Identify which cell holds the provided text, then report its [x, y] central coordinate. 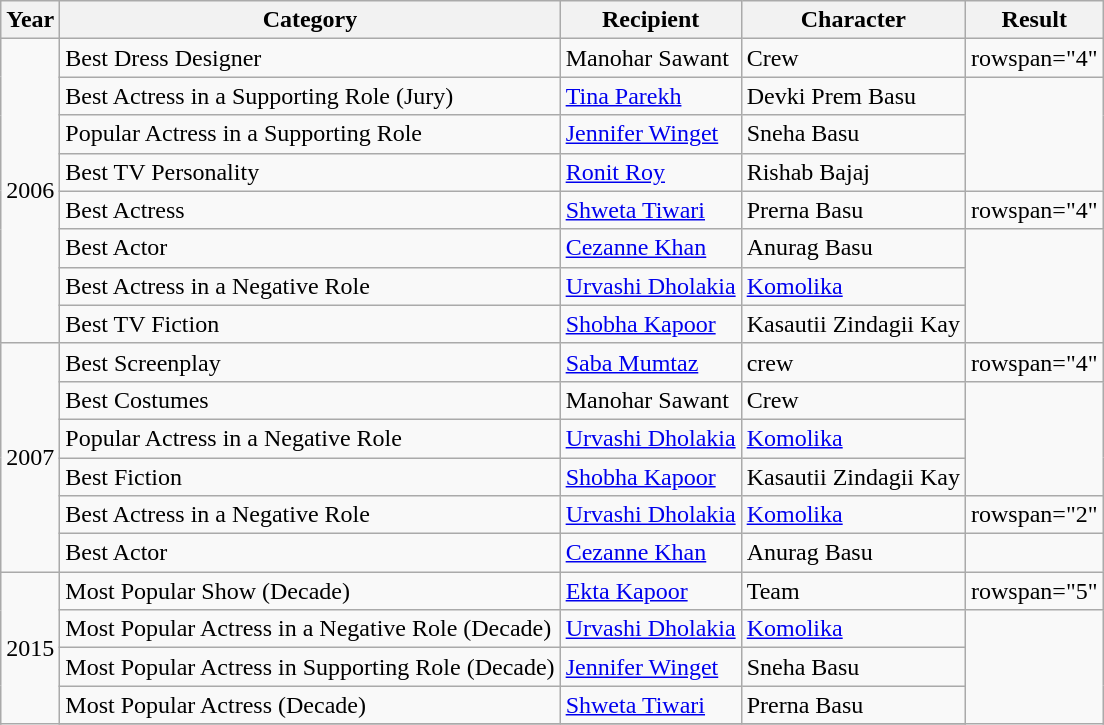
Devki Prem Basu [853, 96]
Best Actress [310, 210]
Best Actress in a Supporting Role (Jury) [310, 96]
Saba Mumtaz [650, 362]
Tina Parekh [650, 96]
Recipient [650, 20]
crew [853, 362]
Ekta Kapoor [650, 591]
rowspan="5" [1035, 591]
Most Popular Actress in Supporting Role (Decade) [310, 667]
Best Dress Designer [310, 58]
Best Costumes [310, 400]
Team [853, 591]
Popular Actress in a Supporting Role [310, 134]
Most Popular Actress in a Negative Role (Decade) [310, 629]
Ronit Roy [650, 172]
Best Screenplay [310, 362]
Most Popular Actress (Decade) [310, 705]
Year [30, 20]
2015 [30, 648]
Category [310, 20]
2007 [30, 457]
Best TV Fiction [310, 324]
2006 [30, 191]
Most Popular Show (Decade) [310, 591]
Character [853, 20]
Result [1035, 20]
Popular Actress in a Negative Role [310, 438]
Best TV Personality [310, 172]
rowspan="2" [1035, 515]
Best Fiction [310, 477]
Rishab Bajaj [853, 172]
